Search for the cell housing the specified text and yield its (X, Y) center coordinate. 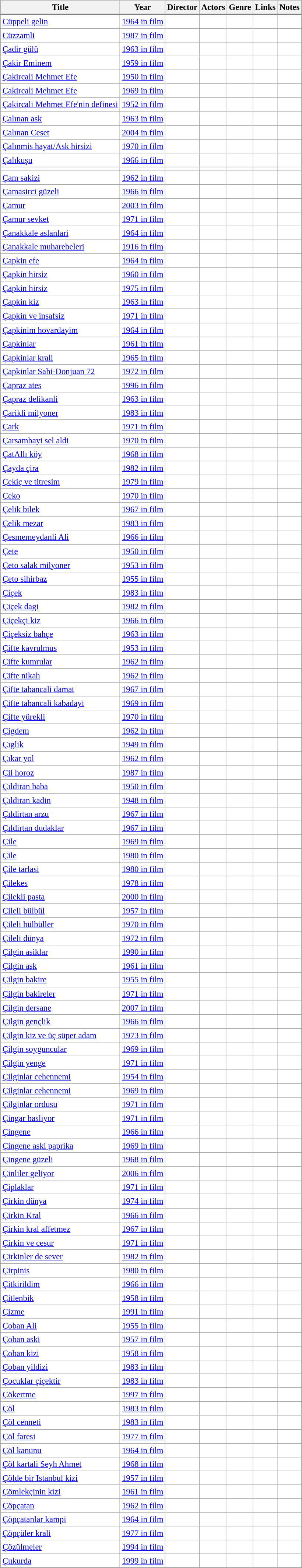
1973 in film (143, 1035)
Çilgin yenge (60, 1063)
1994 in film (143, 1547)
Cüppeli gelin (60, 21)
Çöpçatanlar kampi (60, 1519)
Çileli dünya (60, 939)
Çitkirildim (60, 1284)
Çirpinis (60, 1270)
Çıkar yol (60, 759)
Çoban yildizi (60, 1367)
Çinliler geliyor (60, 1174)
Çapraz delikanli (60, 399)
Çirkin Kral (60, 1215)
Çapkin ve insafsiz (60, 316)
Çölde bir Istanbul kizi (60, 1478)
Çarikli milyoner (60, 413)
Çifte kavrulmus (60, 648)
1949 in film (143, 745)
Çöl (60, 1409)
1965 in film (143, 358)
Çıglik (60, 745)
Çelik mezar (60, 524)
Çoban aski (60, 1340)
Çalıkuşu (60, 160)
Çöl cenneti (60, 1422)
1979 in film (143, 482)
Çileli bülbül (60, 911)
1978 in film (143, 883)
Year (143, 7)
Çanakkale muharebeleri (60, 247)
Çömlekçinin kizi (60, 1491)
Çilgin asiklar (60, 952)
Çakircali Mehmet Efe'nin definesi (60, 104)
1990 in film (143, 952)
Title (60, 7)
Çekiç ve titresim (60, 482)
Çarsambayi sel aldi (60, 440)
Çiçek (60, 593)
Çeko (60, 496)
Çifte nikah (60, 675)
1974 in film (143, 1201)
2006 in film (143, 1174)
Çilekli pasta (60, 897)
1997 in film (143, 1395)
Çeto salak milyoner (60, 565)
1991 in film (143, 1312)
1948 in film (143, 800)
Çapkinim hovardayim (60, 330)
Çözülmeler (60, 1547)
1999 in film (143, 1561)
Çöpçüler krali (60, 1533)
2004 in film (143, 132)
Çingene aski paprika (60, 1146)
Çirkinler de sever (60, 1256)
Çapkin kiz (60, 302)
Links (265, 7)
Cüzzamli (60, 35)
Çiçek dagi (60, 606)
Çiplaklar (60, 1187)
Genre (240, 7)
Director (182, 7)
Çoban Ali (60, 1326)
1975 in film (143, 288)
Çıldiran kadin (60, 800)
Çöpçatan (60, 1505)
Çingene (60, 1132)
Çirkin kral affetmez (60, 1229)
Çilgin dersane (60, 1008)
1954 in film (143, 1077)
Çamur sevket (60, 219)
1960 in film (143, 274)
Çukurda (60, 1561)
Çifte tabancali kabadayi (60, 703)
Çakir Eminem (60, 63)
Notes (289, 7)
Çifte yürekli (60, 717)
Çapkinlar (60, 344)
Çifte tabancali damat (60, 689)
Çile tarlasi (60, 869)
Çiçekçi kiz (60, 620)
Çizme (60, 1312)
1916 in film (143, 247)
Çadir gülü (60, 49)
Çapraz ates (60, 385)
2000 in film (143, 897)
Çamasirci güzeli (60, 192)
Actors (213, 7)
Çıldiran baba (60, 786)
Çöl faresi (60, 1436)
Çilekes (60, 883)
Çeto sihirbaz (60, 579)
Çilgin kiz ve üç süper adam (60, 1035)
1996 in film (143, 385)
Çifte kumrular (60, 662)
Çesmemeydanli Ali (60, 537)
Çilgin bakireler (60, 994)
Çapkin efe (60, 261)
Çilgin ask (60, 966)
Çirkin dünya (60, 1201)
Çilginlar ordusu (60, 1104)
Çirkin ve cesur (60, 1243)
1952 in film (143, 104)
Çam sakizi (60, 178)
1959 in film (143, 63)
Çıldirtan dudaklar (60, 828)
Çalınan ask (60, 118)
Çiçeksiz bahçe (60, 634)
Çanakkale aslanlari (60, 233)
2003 in film (143, 205)
Çöl kartali Seyh Ahmet (60, 1464)
Çingar basliyor (60, 1118)
ÇatAllı köy (60, 454)
Çete (60, 551)
Çil horoz (60, 772)
Çapkinlar krali (60, 358)
Çileli bülbüller (60, 925)
Çitlenbik (60, 1298)
Çıldirtan arzu (60, 814)
Çalınmis hayat/Ask hirsizi (60, 146)
Çöl kanunu (60, 1450)
Çingene güzeli (60, 1160)
Çelik bilek (60, 510)
Çoban kizi (60, 1353)
Çökertme (60, 1395)
Çilgin soyguncular (60, 1049)
Çigdem (60, 731)
Çapkinlar Sahi-Donjuan 72 (60, 371)
Çayda çira (60, 468)
2007 in film (143, 1008)
Çalınan Ceset (60, 132)
Çilgin bakire (60, 980)
Çilgin gençlik (60, 1021)
Çamur (60, 205)
Çark (60, 427)
Çocuklar çiçektir (60, 1381)
